Find where the given text appears and provide that cell's center as (X, Y) coordinate. 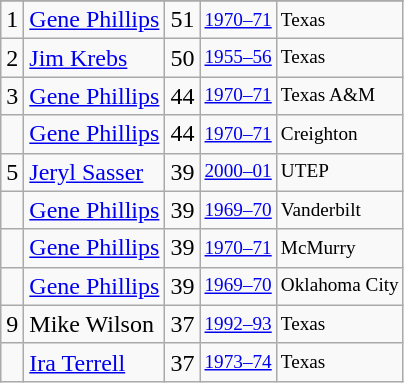
UTEP (340, 172)
Mike Wilson (94, 324)
50 (182, 58)
Ira Terrell (94, 362)
1992–93 (238, 324)
1973–74 (238, 362)
Jeryl Sasser (94, 172)
9 (12, 324)
2 (12, 58)
5 (12, 172)
Jim Krebs (94, 58)
McMurry (340, 248)
51 (182, 20)
Vanderbilt (340, 210)
1955–56 (238, 58)
2000–01 (238, 172)
3 (12, 96)
1 (12, 20)
Texas A&M (340, 96)
Oklahoma City (340, 286)
Creighton (340, 134)
